Output the (x, y) coordinate of the center of the cell containing the given text.  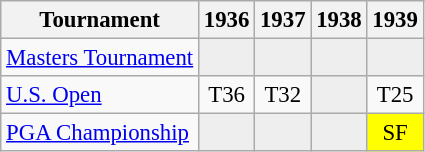
T36 (227, 95)
1937 (283, 20)
T25 (395, 95)
1939 (395, 20)
T32 (283, 95)
SF (395, 133)
Masters Tournament (100, 58)
1938 (339, 20)
Tournament (100, 20)
U.S. Open (100, 95)
1936 (227, 20)
PGA Championship (100, 133)
